From the cell containing the given text, extract its center point as (X, Y) coordinate. 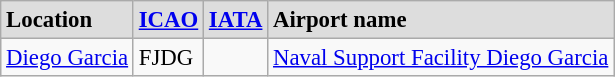
Location (68, 20)
Diego Garcia (68, 58)
FJDG (168, 58)
IATA (236, 20)
Airport name (441, 20)
ICAO (168, 20)
Naval Support Facility Diego Garcia (441, 58)
